Return the (x, y) coordinate for the center point of the cell that contains the specified text.  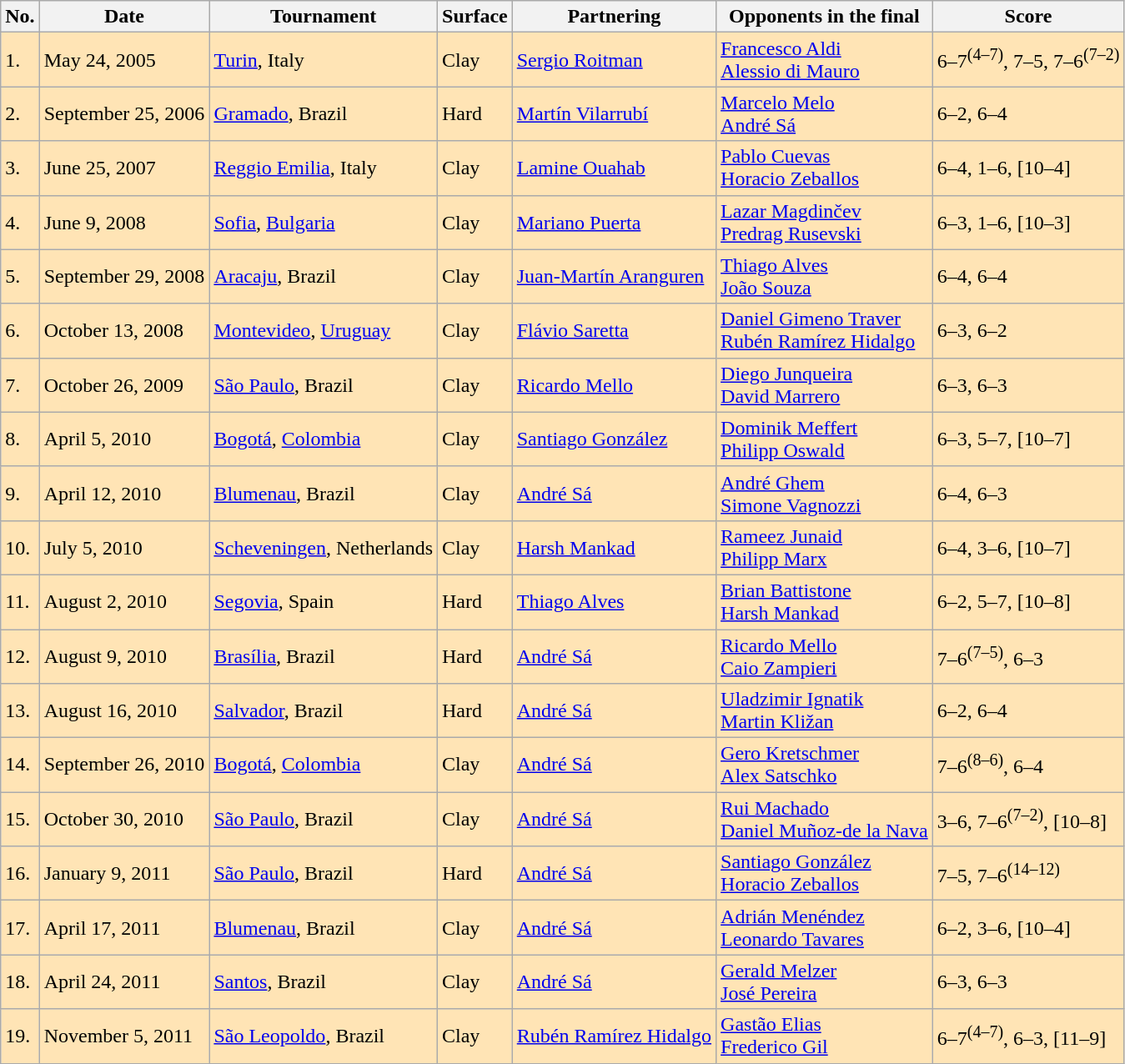
October 26, 2009 (124, 385)
Lazar Magdinčev Predrag Rusevski (825, 222)
Turin, Italy (324, 60)
6. (20, 330)
9. (20, 494)
3. (20, 168)
Daniel Gimeno Traver Rubén Ramírez Hidalgo (825, 330)
Santiago González (614, 439)
Harsh Mankad (614, 547)
Tournament (324, 17)
Adrián Menéndez Leonardo Tavares (825, 927)
Montevideo, Uruguay (324, 330)
Surface (475, 17)
May 24, 2005 (124, 60)
August 9, 2010 (124, 655)
6–4, 6–3 (1028, 494)
Francesco Aldi Alessio di Mauro (825, 60)
8. (20, 439)
6–3, 1–6, [10–3] (1028, 222)
Sofia, Bulgaria (324, 222)
August 2, 2010 (124, 602)
Rameez Junaid Philipp Marx (825, 547)
Brasília, Brazil (324, 655)
April 5, 2010 (124, 439)
No. (20, 17)
Aracaju, Brazil (324, 277)
Ricardo Mello Caio Zampieri (825, 655)
Gerald Melzer José Pereira (825, 982)
Rui Machado Daniel Muñoz-de la Nava (825, 819)
June 25, 2007 (124, 168)
Score (1028, 17)
April 17, 2011 (124, 927)
1. (20, 60)
10. (20, 547)
6–3, 6–2 (1028, 330)
3–6, 7–6(7–2), [10–8] (1028, 819)
September 29, 2008 (124, 277)
6–7(4–7), 6–3, [11–9] (1028, 1036)
August 16, 2010 (124, 710)
4. (20, 222)
11. (20, 602)
April 12, 2010 (124, 494)
Scheveningen, Netherlands (324, 547)
Rubén Ramírez Hidalgo (614, 1036)
André Ghem Simone Vagnozzi (825, 494)
São Leopoldo, Brazil (324, 1036)
Diego Junqueira David Marrero (825, 385)
Partnering (614, 17)
Pablo Cuevas Horacio Zeballos (825, 168)
September 25, 2006 (124, 113)
January 9, 2011 (124, 874)
18. (20, 982)
6–2, 3–6, [10–4] (1028, 927)
Thiago Alves (614, 602)
16. (20, 874)
6–7(4–7), 7–5, 7–6(7–2) (1028, 60)
14. (20, 765)
19. (20, 1036)
Juan-Martín Aranguren (614, 277)
6–4, 3–6, [10–7] (1028, 547)
6–4, 6–4 (1028, 277)
6–4, 1–6, [10–4] (1028, 168)
Ricardo Mello (614, 385)
7–6(8–6), 6–4 (1028, 765)
Thiago Alves João Souza (825, 277)
September 26, 2010 (124, 765)
7–6(7–5), 6–3 (1028, 655)
7. (20, 385)
July 5, 2010 (124, 547)
6–3, 5–7, [10–7] (1028, 439)
June 9, 2008 (124, 222)
12. (20, 655)
October 30, 2010 (124, 819)
Opponents in the final (825, 17)
Brian Battistone Harsh Mankad (825, 602)
Lamine Ouahab (614, 168)
April 24, 2011 (124, 982)
November 5, 2011 (124, 1036)
Dominik Meffert Philipp Oswald (825, 439)
15. (20, 819)
17. (20, 927)
Gramado, Brazil (324, 113)
October 13, 2008 (124, 330)
Date (124, 17)
Santiago González Horacio Zeballos (825, 874)
Reggio Emilia, Italy (324, 168)
Sergio Roitman (614, 60)
Flávio Saretta (614, 330)
13. (20, 710)
Mariano Puerta (614, 222)
2. (20, 113)
Gastão Elias Frederico Gil (825, 1036)
Uladzimir Ignatik Martin Kližan (825, 710)
Gero Kretschmer Alex Satschko (825, 765)
Martín Vilarrubí (614, 113)
Segovia, Spain (324, 602)
6–2, 5–7, [10–8] (1028, 602)
Marcelo Melo André Sá (825, 113)
Santos, Brazil (324, 982)
5. (20, 277)
Salvador, Brazil (324, 710)
7–5, 7–6(14–12) (1028, 874)
